Capture the cell that displays the provided text and extract its [x, y] central coordinate. 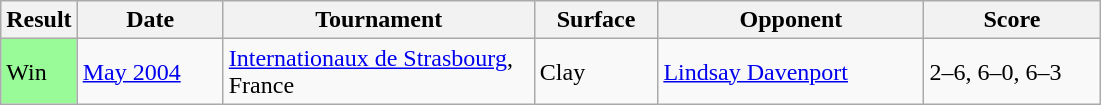
Win [39, 72]
Internationaux de Strasbourg, France [378, 72]
May 2004 [150, 72]
Lindsay Davenport [791, 72]
Score [1012, 20]
Result [39, 20]
Date [150, 20]
Tournament [378, 20]
Clay [596, 72]
Opponent [791, 20]
Surface [596, 20]
2–6, 6–0, 6–3 [1012, 72]
